For the text-containing cell, return its midpoint in (x, y) coordinate format. 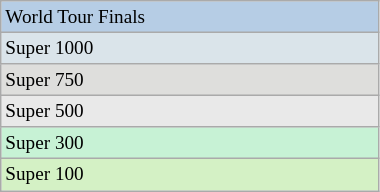
Super 750 (190, 80)
Super 100 (190, 175)
Super 1000 (190, 48)
World Tour Finals (190, 17)
Super 500 (190, 111)
Super 300 (190, 143)
